Detect which cell encompasses the target text, then output its [x, y] center coordinate. 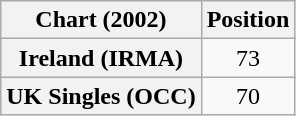
Position [248, 20]
70 [248, 96]
Chart (2002) [101, 20]
Ireland (IRMA) [101, 58]
UK Singles (OCC) [101, 96]
73 [248, 58]
